For the text-containing cell, return its midpoint in [X, Y] coordinate format. 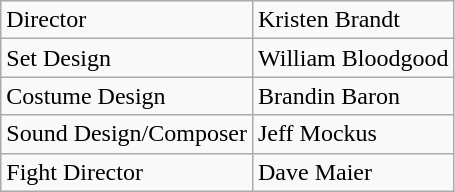
Set Design [127, 58]
Fight Director [127, 172]
Dave Maier [352, 172]
Jeff Mockus [352, 134]
Sound Design/Composer [127, 134]
William Bloodgood [352, 58]
Brandin Baron [352, 96]
Kristen Brandt [352, 20]
Director [127, 20]
Costume Design [127, 96]
